Identify which cell holds the provided text, then report its [x, y] central coordinate. 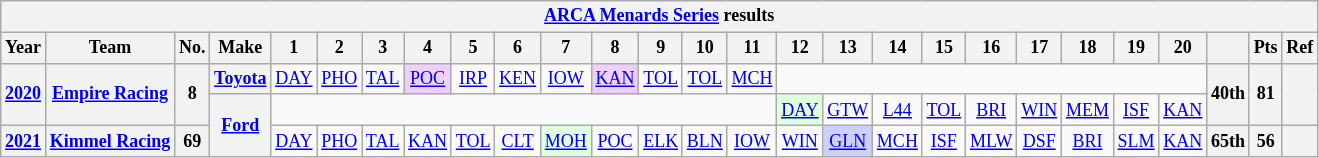
7 [566, 48]
Make [240, 48]
ELK [661, 140]
Ford [240, 125]
Team [110, 48]
65th [1228, 140]
3 [383, 48]
14 [898, 48]
2 [340, 48]
1 [294, 48]
69 [192, 140]
MOH [566, 140]
5 [472, 48]
Year [24, 48]
9 [661, 48]
6 [518, 48]
12 [800, 48]
13 [848, 48]
2021 [24, 140]
19 [1136, 48]
4 [428, 48]
15 [944, 48]
Pts [1266, 48]
2020 [24, 94]
18 [1088, 48]
Empire Racing [110, 94]
MLW [992, 140]
40th [1228, 94]
Toyota [240, 78]
10 [704, 48]
81 [1266, 94]
MEM [1088, 110]
56 [1266, 140]
17 [1040, 48]
DSF [1040, 140]
ARCA Menards Series results [660, 16]
BLN [704, 140]
L44 [898, 110]
Kimmel Racing [110, 140]
IRP [472, 78]
No. [192, 48]
KEN [518, 78]
20 [1183, 48]
GTW [848, 110]
11 [752, 48]
16 [992, 48]
CLT [518, 140]
SLM [1136, 140]
GLN [848, 140]
Ref [1300, 48]
